Capture the cell that displays the provided text and extract its [x, y] central coordinate. 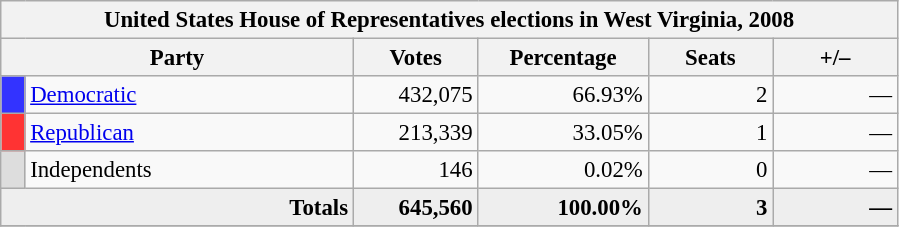
33.05% [563, 133]
0.02% [563, 170]
Democratic [189, 95]
2 [710, 95]
66.93% [563, 95]
Totals [178, 208]
Percentage [563, 58]
100.00% [563, 208]
1 [710, 133]
645,560 [416, 208]
146 [416, 170]
0 [710, 170]
213,339 [416, 133]
Votes [416, 58]
432,075 [416, 95]
United States House of Representatives elections in West Virginia, 2008 [450, 20]
3 [710, 208]
+/– [836, 58]
Independents [189, 170]
Party [178, 58]
Seats [710, 58]
Republican [189, 133]
